Identify which cell holds the provided text, then report its [x, y] central coordinate. 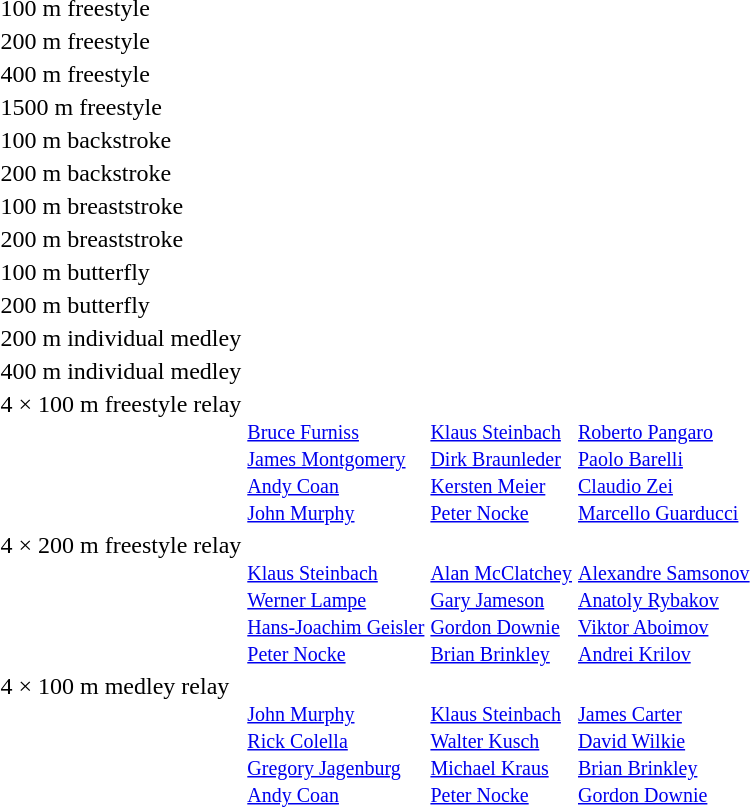
Klaus SteinbachDirk BraunlederKersten MeierPeter Nocke [502, 458]
Alan McClatcheyGary JamesonGordon DownieBrian Brinkley [502, 599]
Bruce FurnissJames MontgomeryAndy CoanJohn Murphy [336, 458]
Klaus SteinbachWerner LampeHans-Joachim GeislerPeter Nocke [336, 599]
